Find where the given text appears and provide that cell's center as (X, Y) coordinate. 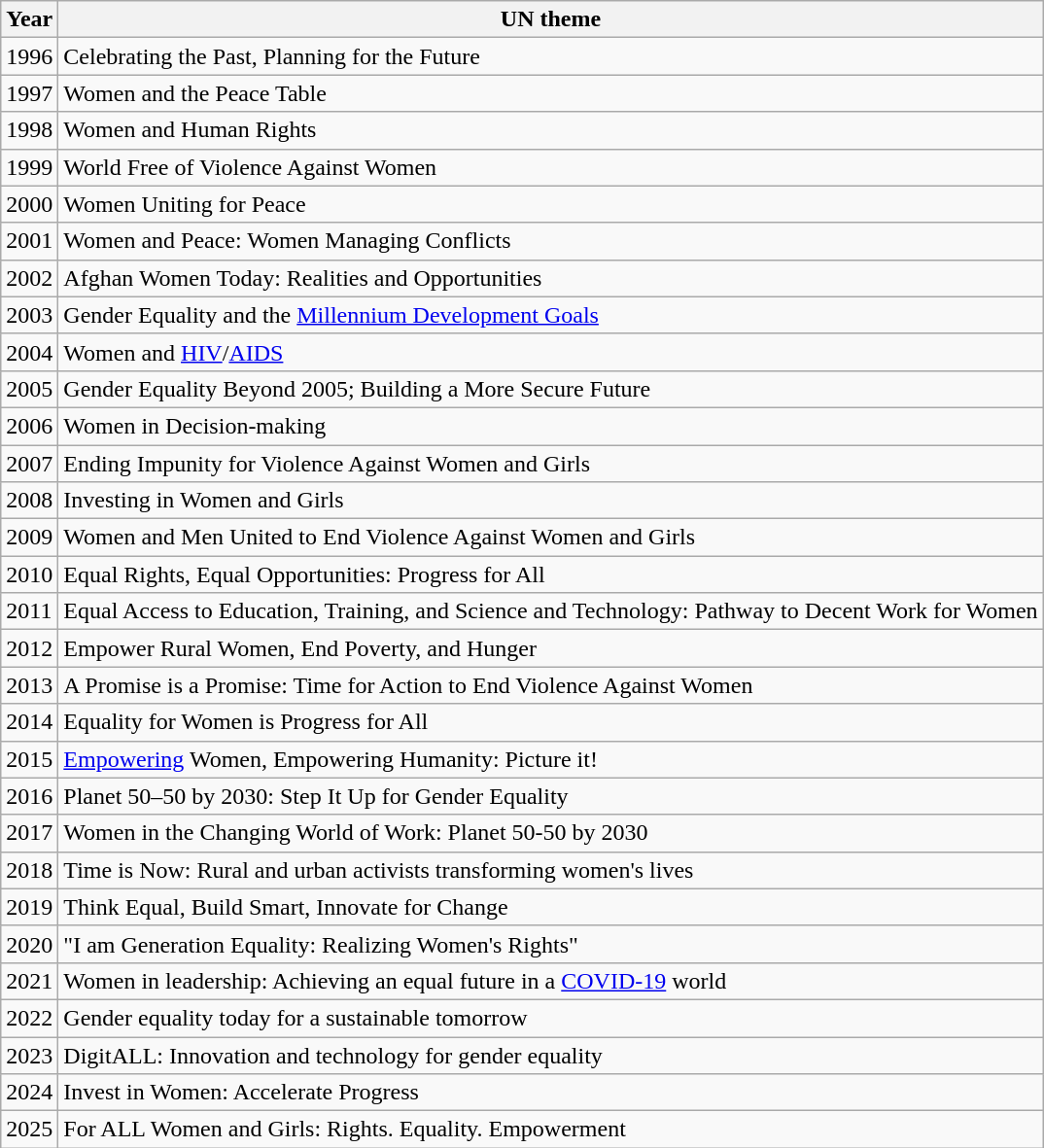
2017 (29, 833)
Gender equality today for a sustainable tomorrow (550, 1018)
2010 (29, 574)
2007 (29, 464)
Equal Access to Education, Training, and Science and Technology: Pathway to Decent Work for Women (550, 611)
2013 (29, 685)
1999 (29, 167)
1998 (29, 130)
"I am Generation Equality: Realizing Women's Rights" (550, 944)
Women and Men United to End Violence Against Women and Girls (550, 538)
2004 (29, 352)
Celebrating the Past, Planning for the Future (550, 56)
Think Equal, Build Smart, Innovate for Change (550, 907)
2014 (29, 722)
2008 (29, 501)
For ALL Women and Girls: Rights. Equality. Empowerment (550, 1130)
2020 (29, 944)
UN theme (550, 19)
1996 (29, 56)
Women and Human Rights (550, 130)
Invest in Women: Accelerate Progress (550, 1093)
Women and HIV/AIDS (550, 352)
2024 (29, 1093)
2002 (29, 278)
Equality for Women is Progress for All (550, 722)
Planet 50–50 by 2030: Step It Up for Gender Equality (550, 796)
2023 (29, 1055)
2009 (29, 538)
Women Uniting for Peace (550, 204)
Empowering Women, Empowering Humanity: Picture it! (550, 759)
Women in leadership: Achieving an equal future in a COVID-19 world (550, 981)
2000 (29, 204)
World Free of Violence Against Women (550, 167)
Women and the Peace Table (550, 93)
Investing in Women and Girls (550, 501)
1997 (29, 93)
DigitALL: Innovation and technology for gender equality (550, 1055)
Gender Equality Beyond 2005; Building a More Secure Future (550, 389)
Year (29, 19)
Women and Peace: Women Managing Conflicts (550, 241)
Empower Rural Women, End Poverty, and Hunger (550, 648)
Women in the Changing World of Work: Planet 50-50 by 2030 (550, 833)
Gender Equality and the Millennium Development Goals (550, 315)
Equal Rights, Equal Opportunities: Progress for All (550, 574)
2001 (29, 241)
2011 (29, 611)
Afghan Women Today: Realities and Opportunities (550, 278)
2006 (29, 426)
Time is Now: Rural and urban activists transforming women's lives (550, 870)
Women in Decision-making (550, 426)
2025 (29, 1130)
2016 (29, 796)
2018 (29, 870)
2003 (29, 315)
2021 (29, 981)
2012 (29, 648)
2015 (29, 759)
2022 (29, 1018)
Ending Impunity for Violence Against Women and Girls (550, 464)
2019 (29, 907)
A Promise is a Promise: Time for Action to End Violence Against Women (550, 685)
2005 (29, 389)
